For the text-containing cell, return its midpoint in (X, Y) coordinate format. 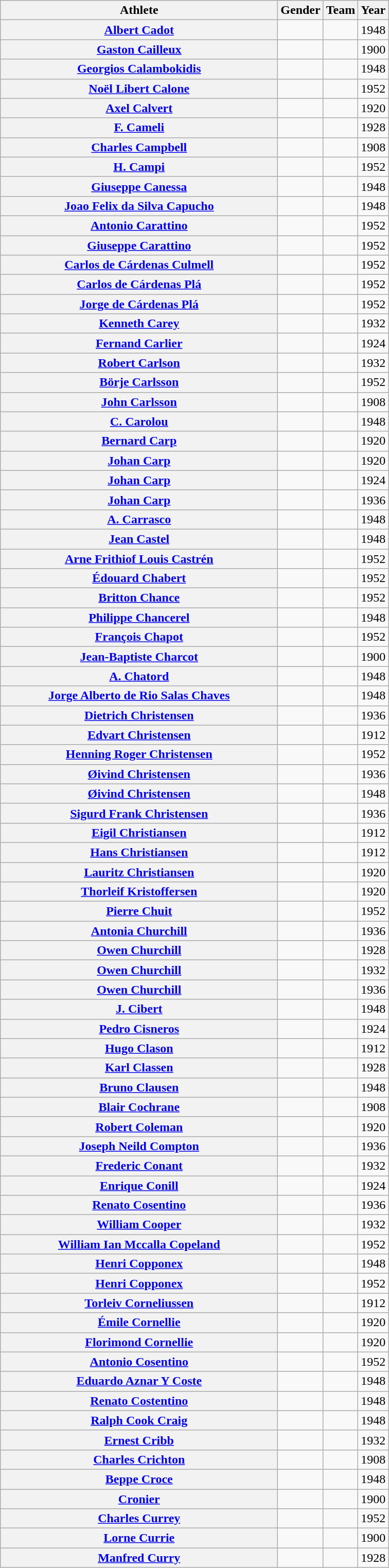
Lauritz Christiansen (139, 872)
Jorge de Cárdenas Plá (139, 304)
Hans Christiansen (139, 852)
Charles Crichton (139, 1459)
Renato Costentino (139, 1401)
Sigurd Frank Christensen (139, 813)
John Carlsson (139, 402)
Blair Cochrane (139, 1107)
Dietrich Christensen (139, 715)
Edvart Christensen (139, 735)
Charles Currey (139, 1519)
Pedro Cisneros (139, 1029)
Eduardo Aznar Y Coste (139, 1381)
Karl Classen (139, 1068)
Joao Felix da Silva Capucho (139, 206)
Fernand Carlier (139, 343)
Cronier (139, 1499)
Giuseppe Carattino (139, 245)
Ralph Cook Craig (139, 1420)
Charles Campbell (139, 147)
Year (374, 10)
C. Carolou (139, 421)
Kenneth Carey (139, 324)
Ernest Cribb (139, 1440)
Axel Calvert (139, 108)
Team (341, 10)
A. Chatord (139, 676)
Renato Cosentino (139, 1205)
Bernard Carp (139, 441)
Gaston Cailleux (139, 49)
Jean Castel (139, 539)
Édouard Chabert (139, 578)
Thorleif Kristoffersen (139, 892)
Frederic Conant (139, 1166)
Robert Carlson (139, 363)
Gender (300, 10)
F. Cameli (139, 128)
Noël Libert Calone (139, 89)
Eigil Christiansen (139, 833)
Enrique Conill (139, 1185)
J. Cibert (139, 1009)
H. Campi (139, 167)
William Cooper (139, 1225)
Börje Carlsson (139, 382)
Manfred Curry (139, 1558)
Jean-Baptiste Charcot (139, 657)
Athlete (139, 10)
Pierre Chuit (139, 911)
A. Carrasco (139, 519)
Antonio Cosentino (139, 1362)
Arne Frithiof Louis Castrén (139, 558)
Jorge Alberto de Rio Salas Chaves (139, 696)
Carlos de Cárdenas Plá (139, 285)
William Ian Mccalla Copeland (139, 1244)
Henning Roger Christensen (139, 754)
François Chapot (139, 637)
Carlos de Cárdenas Culmell (139, 265)
Hugo Clason (139, 1048)
Bruno Clausen (139, 1087)
Albert Cadot (139, 30)
Philippe Chancerel (139, 618)
Georgios Calambokidis (139, 69)
Beppe Croce (139, 1479)
Joseph Neild Compton (139, 1146)
Torleiv Corneliussen (139, 1303)
Lorne Currie (139, 1538)
Antonio Carattino (139, 225)
Antonia Churchill (139, 931)
Britton Chance (139, 598)
Giuseppe Canessa (139, 186)
Florimond Cornellie (139, 1342)
Émile Cornellie (139, 1323)
Robert Coleman (139, 1126)
